From the cell containing the given text, extract its center point as (X, Y) coordinate. 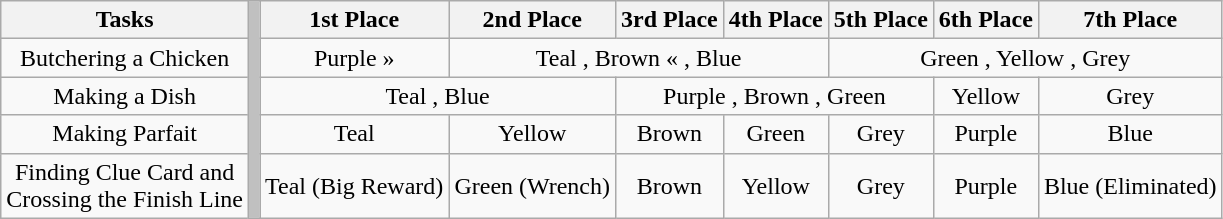
Green , Yellow , Grey (1025, 58)
Teal (354, 134)
Purple , Brown , Green (775, 96)
1st Place (354, 20)
Blue (1130, 134)
2nd Place (532, 20)
Butchering a Chicken (125, 58)
Teal , Brown « , Blue (638, 58)
Purple » (354, 58)
Tasks (125, 20)
Making a Dish (125, 96)
Teal (Big Reward) (354, 186)
Teal , Blue (438, 96)
6th Place (986, 20)
4th Place (776, 20)
Blue (Eliminated) (1130, 186)
Green (Wrench) (532, 186)
Finding Clue Card and Crossing the Finish Line (125, 186)
7th Place (1130, 20)
Green (776, 134)
Making Parfait (125, 134)
3rd Place (670, 20)
5th Place (880, 20)
